Determine the [x, y] coordinate at the center of the cell enclosing the given text.  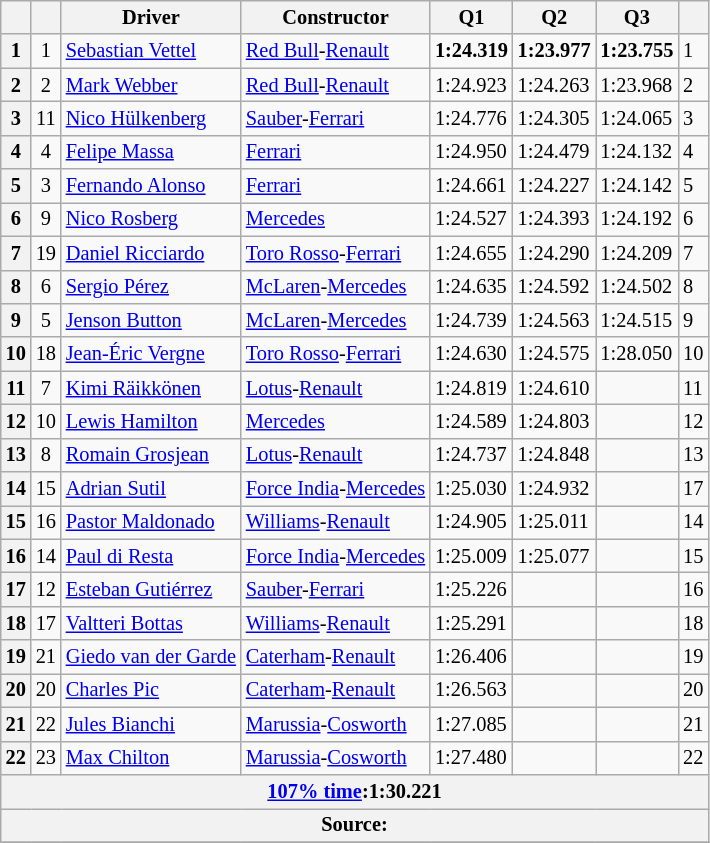
Constructor [336, 17]
Jules Bianchi [151, 724]
1:25.030 [472, 489]
1:24.592 [554, 287]
1:24.502 [638, 287]
1:24.739 [472, 320]
Q1 [472, 17]
Esteban Gutiérrez [151, 589]
Romain Grosjean [151, 455]
1:28.050 [638, 354]
1:24.932 [554, 489]
1:24.319 [472, 51]
1:24.065 [638, 118]
Mark Webber [151, 85]
1:24.905 [472, 522]
1:24.479 [554, 152]
Paul di Resta [151, 556]
Giedo van der Garde [151, 657]
1:24.393 [554, 219]
Lewis Hamilton [151, 421]
Source: [355, 825]
1:24.923 [472, 85]
1:24.819 [472, 388]
1:26.406 [472, 657]
1:24.132 [638, 152]
Daniel Ricciardo [151, 253]
Felipe Massa [151, 152]
1:24.950 [472, 152]
1:23.977 [554, 51]
1:24.661 [472, 186]
Sebastian Vettel [151, 51]
Adrian Sutil [151, 489]
1:24.635 [472, 287]
Jenson Button [151, 320]
1:25.009 [472, 556]
1:24.263 [554, 85]
Charles Pic [151, 690]
1:25.077 [554, 556]
Max Chilton [151, 758]
1:24.630 [472, 354]
Sergio Pérez [151, 287]
1:24.192 [638, 219]
1:24.227 [554, 186]
Nico Rosberg [151, 219]
1:24.610 [554, 388]
1:24.575 [554, 354]
1:24.563 [554, 320]
1:24.209 [638, 253]
Valtteri Bottas [151, 623]
1:23.968 [638, 85]
107% time:1:30.221 [355, 791]
23 [46, 758]
1:24.142 [638, 186]
1:25.291 [472, 623]
1:26.563 [472, 690]
1:24.589 [472, 421]
1:24.515 [638, 320]
1:24.737 [472, 455]
1:24.305 [554, 118]
Nico Hülkenberg [151, 118]
Q3 [638, 17]
1:24.848 [554, 455]
1:27.480 [472, 758]
1:25.011 [554, 522]
Driver [151, 17]
Fernando Alonso [151, 186]
1:27.085 [472, 724]
1:25.226 [472, 589]
1:24.776 [472, 118]
1:24.655 [472, 253]
Q2 [554, 17]
Pastor Maldonado [151, 522]
Jean-Éric Vergne [151, 354]
1:24.290 [554, 253]
1:23.755 [638, 51]
Kimi Räikkönen [151, 388]
1:24.527 [472, 219]
1:24.803 [554, 421]
